Return [x, y] of the center of cell containing provided text 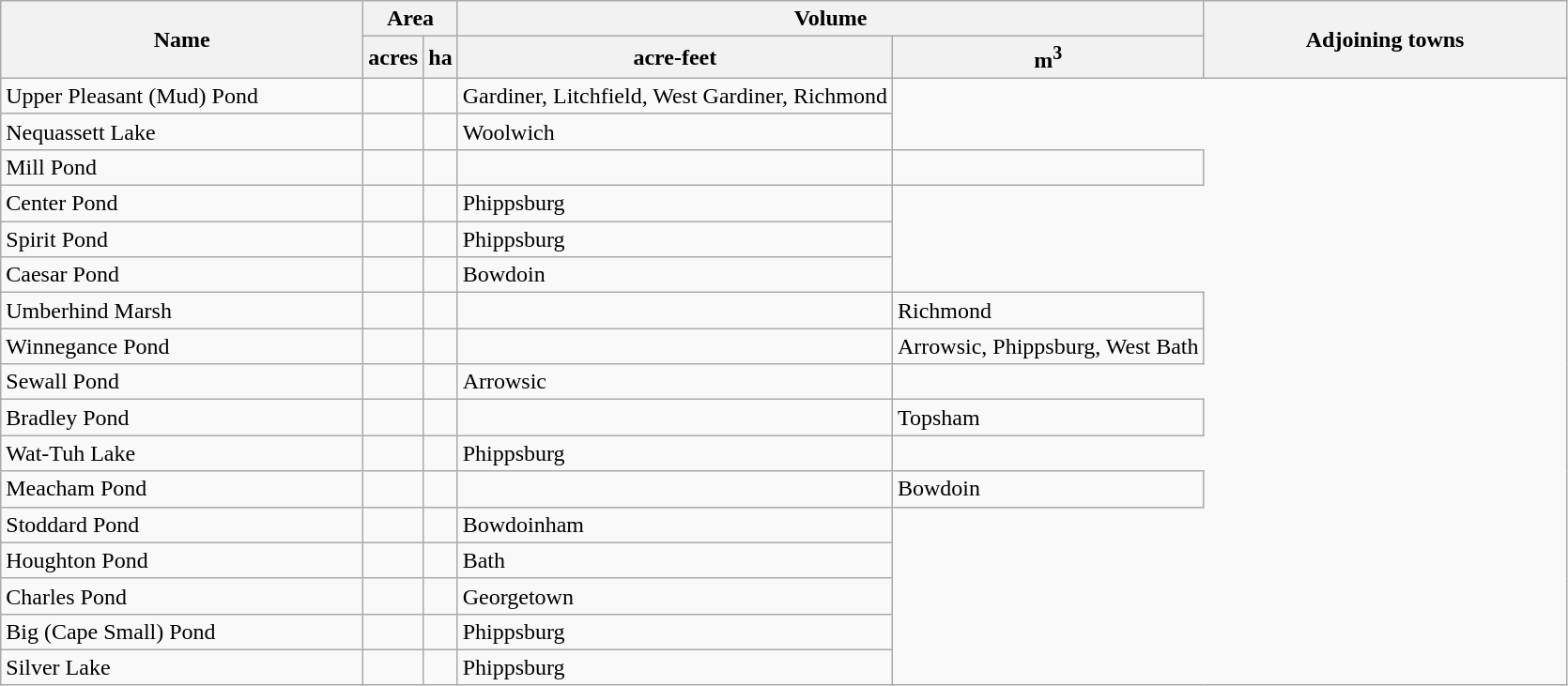
Stoddard Pond [182, 525]
Bath [674, 560]
Georgetown [674, 596]
Gardiner, Litchfield, West Gardiner, Richmond [674, 96]
Wat-Tuh Lake [182, 453]
Area [410, 19]
Bradley Pond [182, 418]
Topsham [1048, 418]
Arrowsic [674, 382]
Nequassett Lake [182, 131]
Adjoining towns [1385, 39]
Woolwich [674, 131]
Arrowsic, Phippsburg, West Bath [1048, 346]
Bowdoinham [674, 525]
acres [393, 58]
Umberhind Marsh [182, 311]
Upper Pleasant (Mud) Pond [182, 96]
Houghton Pond [182, 560]
Big (Cape Small) Pond [182, 632]
Silver Lake [182, 667]
Winnegance Pond [182, 346]
Meacham Pond [182, 489]
Charles Pond [182, 596]
ha [440, 58]
Sewall Pond [182, 382]
Volume [830, 19]
Caesar Pond [182, 275]
acre-feet [674, 58]
Name [182, 39]
Richmond [1048, 311]
m3 [1048, 58]
Center Pond [182, 204]
Spirit Pond [182, 239]
Mill Pond [182, 167]
